Output the (X, Y) coordinate of the center of the cell containing the given text.  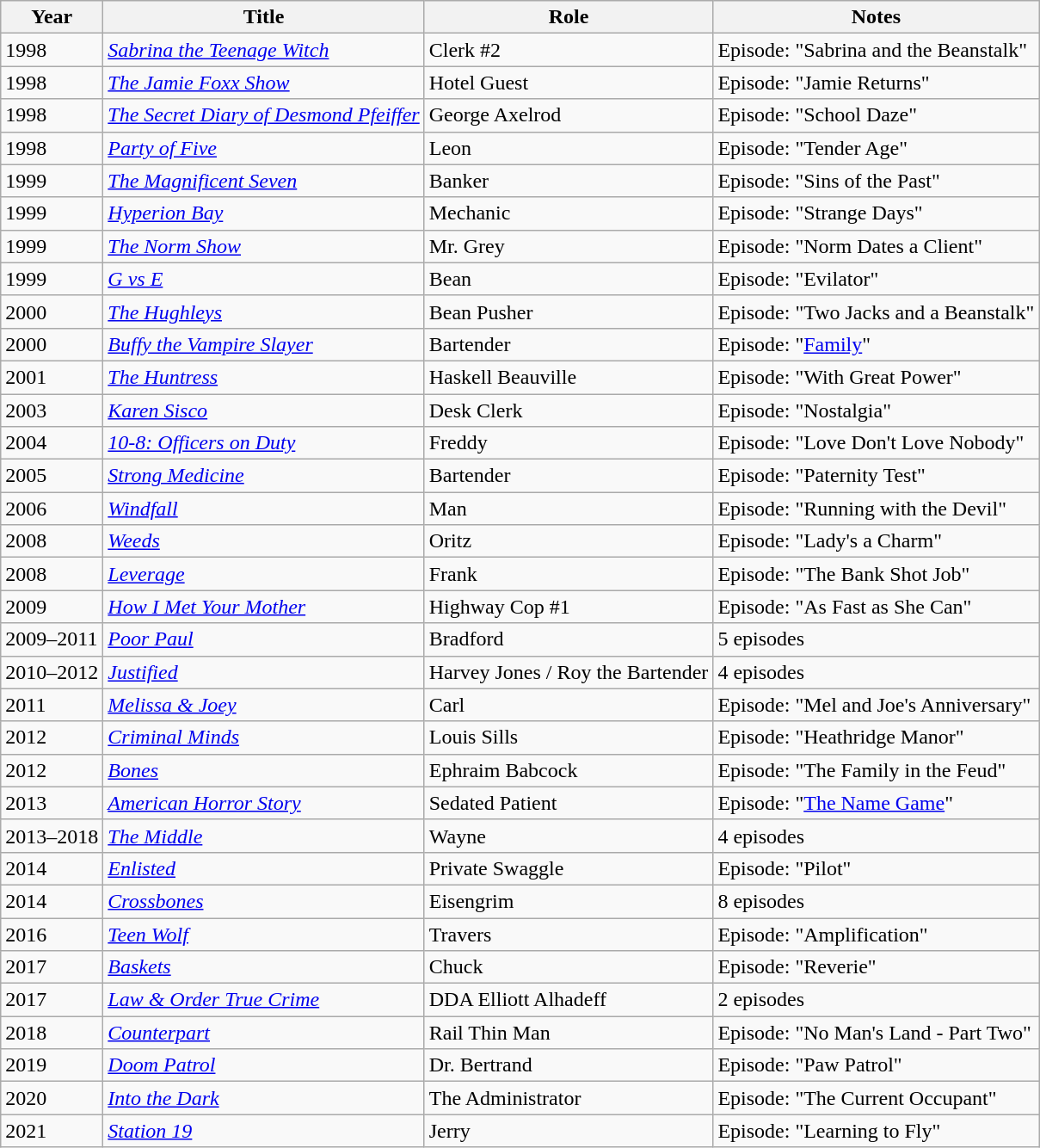
Episode: "The Name Game" (876, 803)
DDA Elliott Alhadeff (569, 1000)
Episode: "Lady's a Charm" (876, 541)
Episode: "Two Jacks and a Beanstalk" (876, 312)
2004 (52, 443)
Baskets (263, 967)
Episode: "Reverie" (876, 967)
Enlisted (263, 868)
Carl (569, 705)
Crossbones (263, 901)
Teen Wolf (263, 934)
The Jamie Foxx Show (263, 83)
Episode: "The Current Occupant" (876, 1098)
Desk Clerk (569, 410)
2021 (52, 1131)
Private Swaggle (569, 868)
2018 (52, 1033)
2013–2018 (52, 836)
Hotel Guest (569, 83)
Episode: "Mel and Joe's Anniversary" (876, 705)
Episode: "The Family in the Feud" (876, 770)
Highway Cop #1 (569, 607)
Karen Sisco (263, 410)
Strong Medicine (263, 476)
Doom Patrol (263, 1065)
Wayne (569, 836)
2013 (52, 803)
Clerk #2 (569, 50)
The Administrator (569, 1098)
The Magnificent Seven (263, 181)
Episode: "Pilot" (876, 868)
2003 (52, 410)
Sedated Patient (569, 803)
The Norm Show (263, 246)
2016 (52, 934)
Leverage (263, 574)
Sabrina the Teenage Witch (263, 50)
Windfall (263, 509)
Counterpart (263, 1033)
Episode: "Jamie Returns" (876, 83)
2009–2011 (52, 639)
Episode: "With Great Power" (876, 377)
Episode: "The Bank Shot Job" (876, 574)
Weeds (263, 541)
Notes (876, 17)
2009 (52, 607)
Episode: "Norm Dates a Client" (876, 246)
Ephraim Babcock (569, 770)
Title (263, 17)
The Hughleys (263, 312)
2006 (52, 509)
Dr. Bertrand (569, 1065)
Rail Thin Man (569, 1033)
Chuck (569, 967)
Justified (263, 672)
Leon (569, 148)
Episode: "Running with the Devil" (876, 509)
Hyperion Bay (263, 213)
2019 (52, 1065)
Man (569, 509)
Episode: "Evilator" (876, 279)
Criminal Minds (263, 738)
Episode: "Paw Patrol" (876, 1065)
2010–2012 (52, 672)
How I Met Your Mother (263, 607)
Melissa & Joey (263, 705)
Banker (569, 181)
Episode: "Sabrina and the Beanstalk" (876, 50)
Freddy (569, 443)
Law & Order True Crime (263, 1000)
Episode: "Family" (876, 344)
5 episodes (876, 639)
Bean Pusher (569, 312)
Bean (569, 279)
8 episodes (876, 901)
Episode: "Strange Days" (876, 213)
Episode: "School Daze" (876, 115)
2020 (52, 1098)
Episode: "No Man's Land - Part Two" (876, 1033)
Station 19 (263, 1131)
Bones (263, 770)
Party of Five (263, 148)
Mechanic (569, 213)
Travers (569, 934)
2 episodes (876, 1000)
Episode: "Learning to Fly" (876, 1131)
Year (52, 17)
Episode: "Heathridge Manor" (876, 738)
Episode: "Sins of the Past" (876, 181)
Mr. Grey (569, 246)
10-8: Officers on Duty (263, 443)
Harvey Jones / Roy the Bartender (569, 672)
Episode: "Love Don't Love Nobody" (876, 443)
2005 (52, 476)
Episode: "Tender Age" (876, 148)
Episode: "As Fast as She Can" (876, 607)
Eisengrim (569, 901)
2011 (52, 705)
Into the Dark (263, 1098)
Episode: "Nostalgia" (876, 410)
George Axelrod (569, 115)
Poor Paul (263, 639)
G vs E (263, 279)
Jerry (569, 1131)
2001 (52, 377)
Episode: "Amplification" (876, 934)
Oritz (569, 541)
The Secret Diary of Desmond Pfeiffer (263, 115)
Louis Sills (569, 738)
Buffy the Vampire Slayer (263, 344)
Bradford (569, 639)
Haskell Beauville (569, 377)
The Huntress (263, 377)
The Middle (263, 836)
Role (569, 17)
Frank (569, 574)
American Horror Story (263, 803)
Episode: "Paternity Test" (876, 476)
